For the text-containing cell, return its midpoint in [x, y] coordinate format. 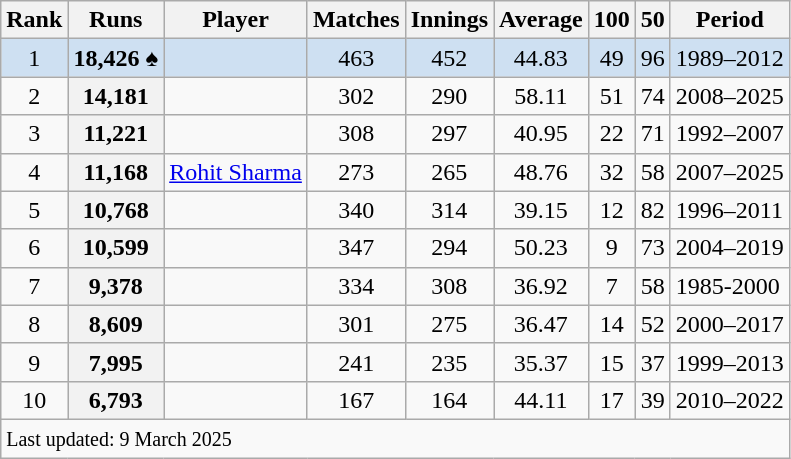
14,181 [116, 96]
Innings [449, 20]
273 [356, 172]
35.37 [542, 362]
Runs [116, 20]
15 [612, 362]
2008–2025 [730, 96]
301 [356, 324]
4 [34, 172]
1999–2013 [730, 362]
52 [652, 324]
2000–2017 [730, 324]
463 [356, 58]
7,995 [116, 362]
2007–2025 [730, 172]
39 [652, 400]
11,168 [116, 172]
10 [34, 400]
167 [356, 400]
51 [612, 96]
Matches [356, 20]
9,378 [116, 286]
294 [449, 248]
302 [356, 96]
49 [612, 58]
Rohit Sharma [236, 172]
290 [449, 96]
73 [652, 248]
241 [356, 362]
314 [449, 210]
50.23 [542, 248]
1989–2012 [730, 58]
6,793 [116, 400]
1992–2007 [730, 134]
Average [542, 20]
347 [356, 248]
164 [449, 400]
2 [34, 96]
1985-2000 [730, 286]
40.95 [542, 134]
37 [652, 362]
71 [652, 134]
8,609 [116, 324]
2004–2019 [730, 248]
82 [652, 210]
74 [652, 96]
50 [652, 20]
340 [356, 210]
Period [730, 20]
Rank [34, 20]
44.11 [542, 400]
1996–2011 [730, 210]
11,221 [116, 134]
36.92 [542, 286]
Last updated: 9 March 2025 [396, 438]
10,599 [116, 248]
17 [612, 400]
14 [612, 324]
44.83 [542, 58]
452 [449, 58]
10,768 [116, 210]
8 [34, 324]
58.11 [542, 96]
275 [449, 324]
12 [612, 210]
39.15 [542, 210]
36.47 [542, 324]
18,426 ♠ [116, 58]
6 [34, 248]
5 [34, 210]
48.76 [542, 172]
235 [449, 362]
32 [612, 172]
100 [612, 20]
2010–2022 [730, 400]
297 [449, 134]
96 [652, 58]
22 [612, 134]
334 [356, 286]
Player [236, 20]
1 [34, 58]
265 [449, 172]
3 [34, 134]
